Identify which cell holds the provided text, then report its (x, y) central coordinate. 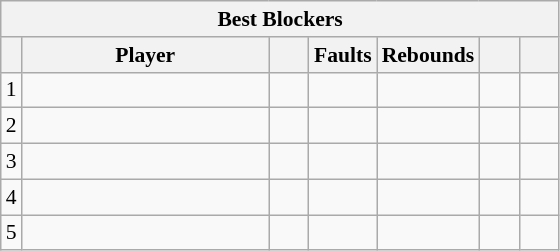
Faults (343, 55)
1 (12, 90)
Player (146, 55)
3 (12, 162)
4 (12, 197)
Rebounds (428, 55)
2 (12, 126)
5 (12, 233)
Best Blockers (280, 19)
